Pinpoint the cell where the given text exists, returning its [X, Y] midpoint coordinate. 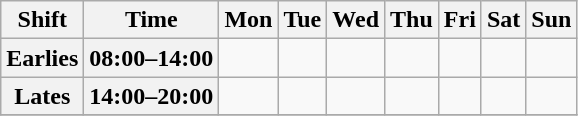
08:00–14:00 [152, 58]
Lates [42, 96]
Sun [552, 20]
Mon [248, 20]
Wed [356, 20]
Fri [460, 20]
Thu [412, 20]
Sat [503, 20]
Tue [302, 20]
Earlies [42, 58]
Time [152, 20]
14:00–20:00 [152, 96]
Shift [42, 20]
